Determine the (x, y) coordinate at the center of the cell enclosing the given text.  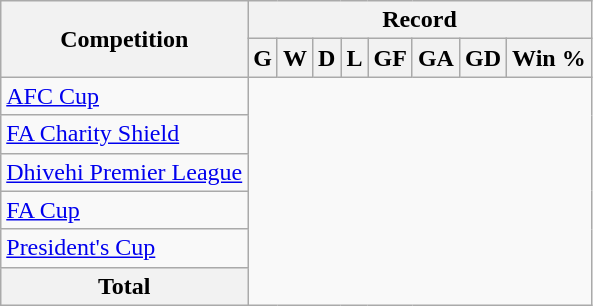
Total (124, 286)
GA (436, 58)
W (294, 58)
D (327, 58)
FA Cup (124, 210)
President's Cup (124, 248)
GF (390, 58)
AFC Cup (124, 96)
G (263, 58)
L (354, 58)
Win % (550, 58)
GD (482, 58)
Record (420, 20)
FA Charity Shield (124, 134)
Competition (124, 39)
Dhivehi Premier League (124, 172)
